Return the (x, y) coordinate for the center point of the cell that contains the specified text.  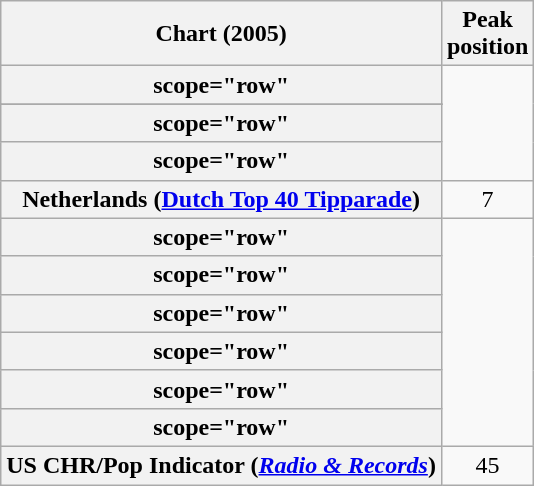
Peakposition (487, 34)
Chart (2005) (222, 34)
45 (487, 465)
7 (487, 199)
US CHR/Pop Indicator (Radio & Records) (222, 465)
Netherlands (Dutch Top 40 Tipparade) (222, 199)
